Return [x, y] of the center of cell containing provided text 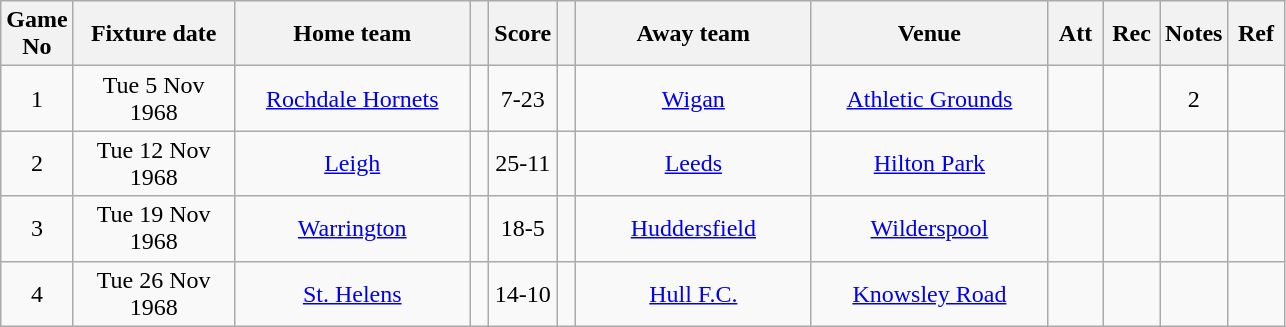
Warrington [352, 228]
14-10 [523, 294]
Score [523, 34]
Fixture date [154, 34]
18-5 [523, 228]
Leigh [352, 164]
Tue 19 Nov 1968 [154, 228]
Att [1075, 34]
Hull F.C. [693, 294]
25-11 [523, 164]
Venue [929, 34]
Tue 12 Nov 1968 [154, 164]
Athletic Grounds [929, 98]
St. Helens [352, 294]
Rec [1132, 34]
Leeds [693, 164]
Tue 26 Nov 1968 [154, 294]
Ref [1256, 34]
Away team [693, 34]
Huddersfield [693, 228]
Wilderspool [929, 228]
3 [37, 228]
4 [37, 294]
Rochdale Hornets [352, 98]
Hilton Park [929, 164]
Knowsley Road [929, 294]
Game No [37, 34]
Home team [352, 34]
Wigan [693, 98]
7-23 [523, 98]
Tue 5 Nov 1968 [154, 98]
1 [37, 98]
Notes [1194, 34]
